Identify which cell holds the provided text, then report its (x, y) central coordinate. 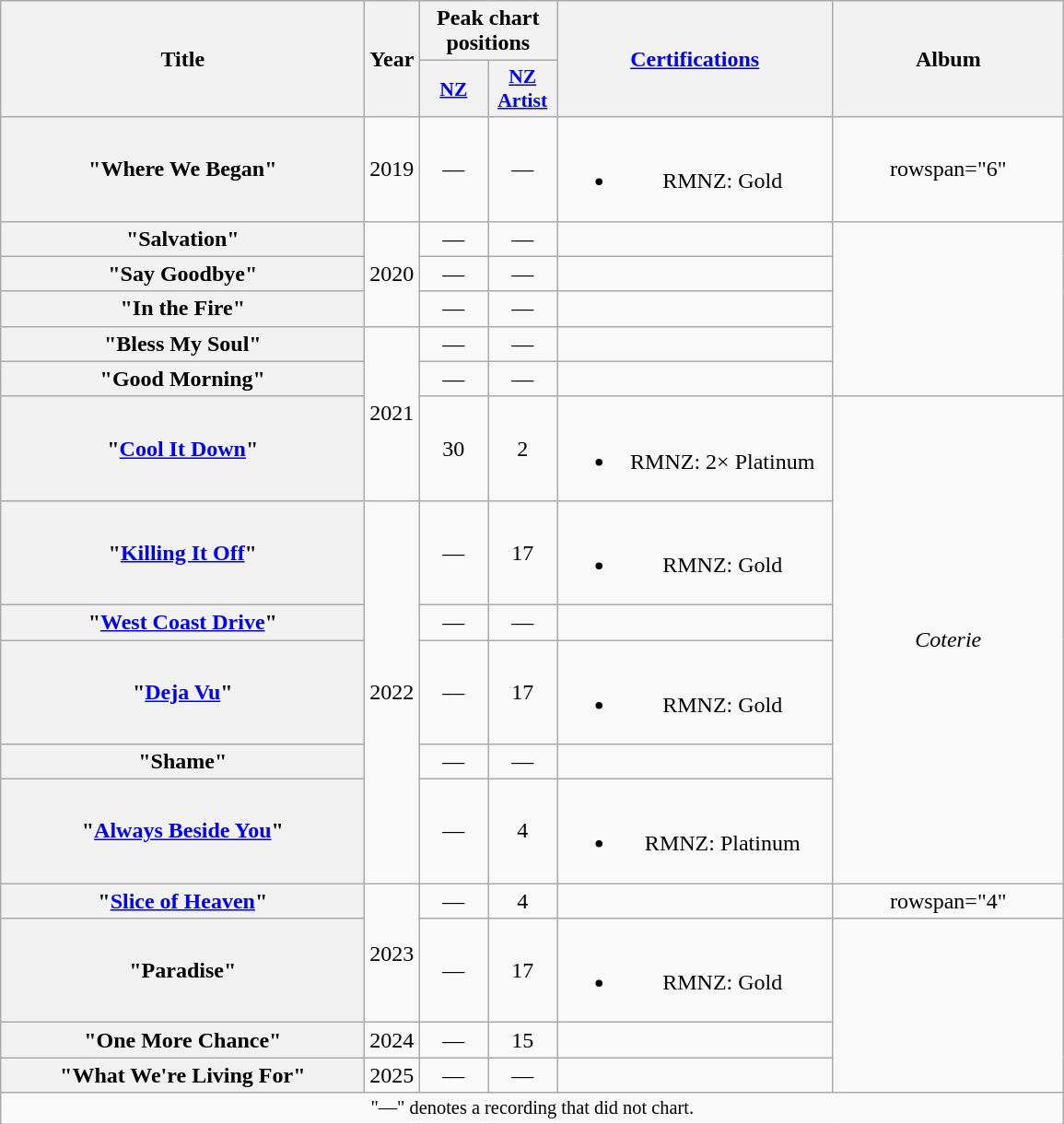
30 (453, 448)
15 (523, 1040)
Certifications (695, 59)
RMNZ: 2× Platinum (695, 448)
RMNZ: Platinum (695, 831)
NZ (453, 88)
"Slice of Heaven" (182, 901)
2021 (392, 413)
2023 (392, 953)
"One More Chance" (182, 1040)
2024 (392, 1040)
2019 (392, 170)
2025 (392, 1075)
"In the Fire" (182, 309)
2020 (392, 274)
"Salvation" (182, 239)
"Always Beside You" (182, 831)
rowspan="4" (949, 901)
"West Coast Drive" (182, 622)
"What We're Living For" (182, 1075)
"Good Morning" (182, 379)
Coterie (949, 639)
"Cool It Down" (182, 448)
"—" denotes a recording that did not chart. (532, 1108)
2022 (392, 691)
"Deja Vu" (182, 691)
Title (182, 59)
2 (523, 448)
"Shame" (182, 762)
Peak chart positions (488, 31)
"Killing It Off" (182, 553)
rowspan="6" (949, 170)
"Where We Began" (182, 170)
Year (392, 59)
"Bless My Soul" (182, 344)
Album (949, 59)
NZArtist (523, 88)
"Paradise" (182, 971)
"Say Goodbye" (182, 274)
